For the text-containing cell, return its midpoint in (x, y) coordinate format. 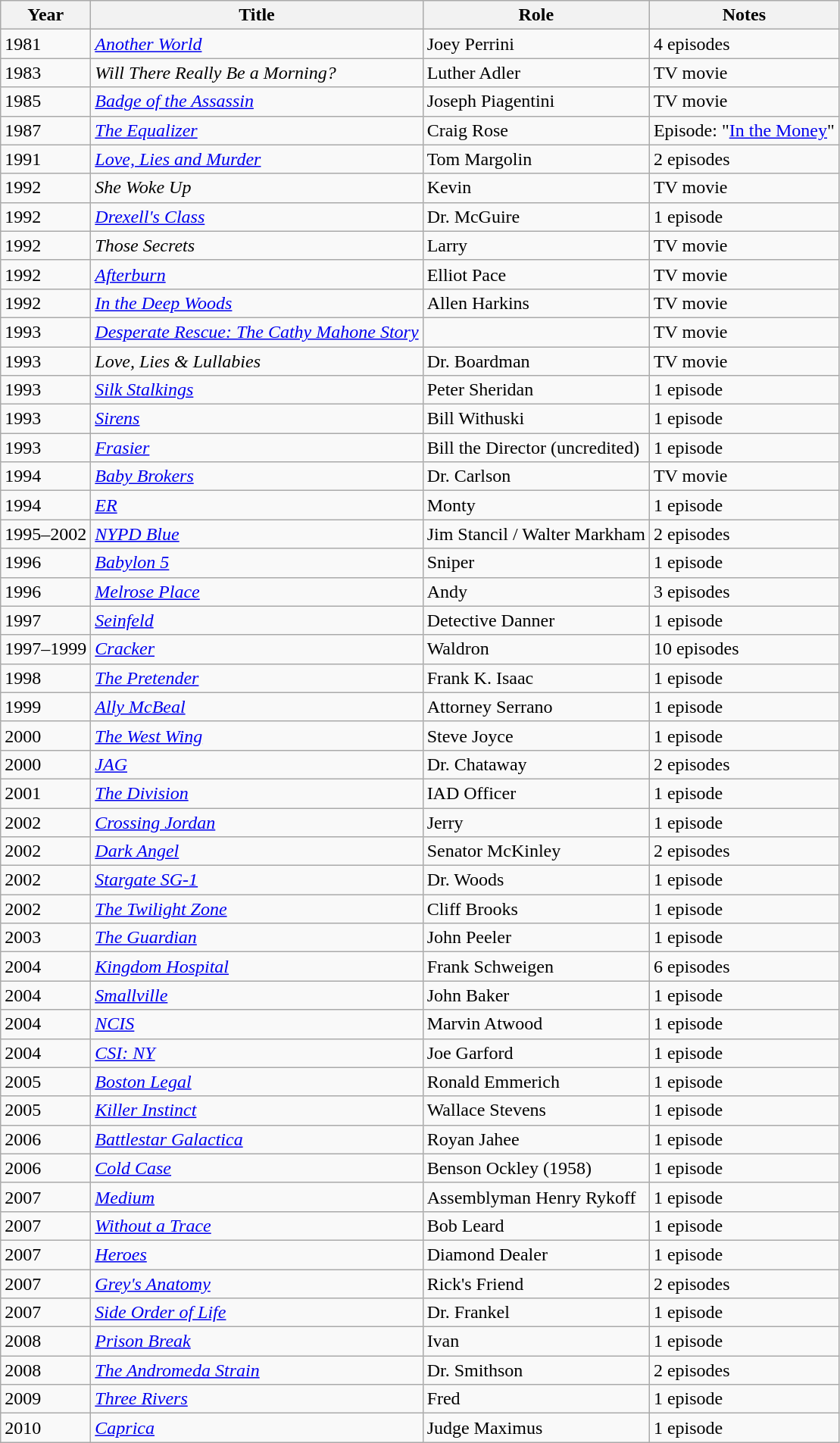
CSI: NY (257, 1053)
IAD Officer (536, 793)
Three Rivers (257, 1399)
Desperate Rescue: The Cathy Mahone Story (257, 332)
Killer Instinct (257, 1110)
Dr. Smithson (536, 1370)
Kingdom Hospital (257, 967)
Steve Joyce (536, 736)
Dr. Boardman (536, 361)
Benson Ockley (1958) (536, 1168)
The Guardian (257, 938)
The Andromeda Strain (257, 1370)
Frank Schweigen (536, 967)
The West Wing (257, 736)
Love, Lies and Murder (257, 159)
1997–1999 (45, 649)
The Twilight Zone (257, 909)
Side Order of Life (257, 1313)
Ivan (536, 1341)
ER (257, 505)
Royan Jahee (536, 1139)
Diamond Dealer (536, 1254)
Crossing Jordan (257, 822)
Rick's Friend (536, 1284)
Silk Stalkings (257, 390)
2009 (45, 1399)
Grey's Anatomy (257, 1284)
Caprica (257, 1428)
2001 (45, 793)
Smallville (257, 995)
Ally McBeal (257, 707)
Fred (536, 1399)
Andy (536, 592)
4 episodes (744, 44)
Peter Sheridan (536, 390)
1991 (45, 159)
Those Secrets (257, 245)
Jim Stancil / Walter Markham (536, 534)
The Equalizer (257, 130)
Dr. Chataway (536, 764)
Cliff Brooks (536, 909)
Sniper (536, 563)
Love, Lies & Lullabies (257, 361)
Frasier (257, 448)
Sirens (257, 419)
Attorney Serrano (536, 707)
Joseph Piagentini (536, 102)
Title (257, 15)
Allen Harkins (536, 303)
Badge of the Assassin (257, 102)
The Pretender (257, 678)
Another World (257, 44)
Elliot Pace (536, 274)
Jerry (536, 822)
John Peeler (536, 938)
3 episodes (744, 592)
NYPD Blue (257, 534)
1995–2002 (45, 534)
Role (536, 15)
Afterburn (257, 274)
Bob Leard (536, 1226)
Baby Brokers (257, 476)
Joey Perrini (536, 44)
Dr. McGuire (536, 217)
Detective Danner (536, 620)
1998 (45, 678)
6 episodes (744, 967)
In the Deep Woods (257, 303)
She Woke Up (257, 188)
2003 (45, 938)
Cold Case (257, 1168)
Melrose Place (257, 592)
1983 (45, 73)
Larry (536, 245)
NCIS (257, 1024)
The Division (257, 793)
Cracker (257, 649)
Episode: "In the Money" (744, 130)
Boston Legal (257, 1082)
Babylon 5 (257, 563)
Will There Really Be a Morning? (257, 73)
Ronald Emmerich (536, 1082)
Luther Adler (536, 73)
John Baker (536, 995)
1981 (45, 44)
Dr. Frankel (536, 1313)
Frank K. Isaac (536, 678)
1987 (45, 130)
Monty (536, 505)
Battlestar Galactica (257, 1139)
Kevin (536, 188)
10 episodes (744, 649)
Year (45, 15)
JAG (257, 764)
Dr. Carlson (536, 476)
Waldron (536, 649)
Wallace Stevens (536, 1110)
1999 (45, 707)
Judge Maximus (536, 1428)
Heroes (257, 1254)
Stargate SG-1 (257, 880)
Bill Withuski (536, 419)
Assemblyman Henry Rykoff (536, 1197)
1985 (45, 102)
Medium (257, 1197)
Craig Rose (536, 130)
Notes (744, 15)
2010 (45, 1428)
Drexell's Class (257, 217)
Senator McKinley (536, 851)
Prison Break (257, 1341)
Seinfeld (257, 620)
Dark Angel (257, 851)
1997 (45, 620)
Joe Garford (536, 1053)
Marvin Atwood (536, 1024)
Without a Trace (257, 1226)
Dr. Woods (536, 880)
Tom Margolin (536, 159)
Bill the Director (uncredited) (536, 448)
